From the cell containing the given text, extract its center point as (x, y) coordinate. 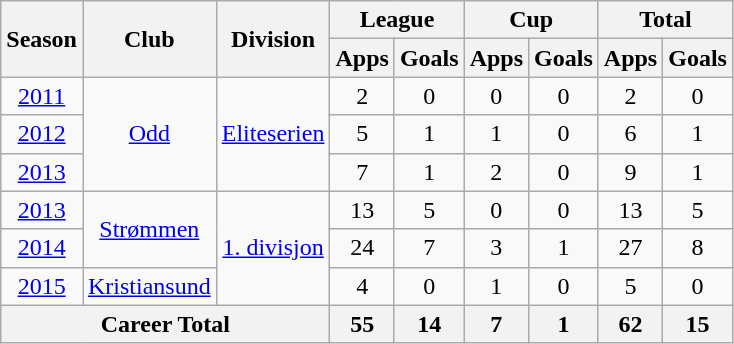
2012 (42, 134)
Kristiansund (149, 286)
1. divisjon (273, 248)
Strømmen (149, 229)
2014 (42, 248)
62 (630, 324)
2011 (42, 96)
Eliteserien (273, 134)
Division (273, 39)
8 (698, 248)
4 (362, 286)
14 (429, 324)
Odd (149, 134)
Season (42, 39)
2015 (42, 286)
Cup (531, 20)
24 (362, 248)
6 (630, 134)
3 (496, 248)
League (397, 20)
55 (362, 324)
Total (665, 20)
9 (630, 172)
15 (698, 324)
Career Total (166, 324)
Club (149, 39)
27 (630, 248)
